Locate the cell with the specified text and output its [x, y] center coordinate. 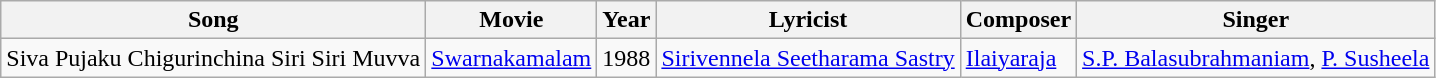
1988 [626, 58]
Singer [1256, 20]
Lyricist [808, 20]
Swarnakamalam [512, 58]
Ilaiyaraja [1018, 58]
Siva Pujaku Chigurinchina Siri Siri Muvva [214, 58]
Year [626, 20]
Composer [1018, 20]
Movie [512, 20]
Song [214, 20]
Sirivennela Seetharama Sastry [808, 58]
S.P. Balasubrahmaniam, P. Susheela [1256, 58]
